Determine the [x, y] coordinate at the center of the cell enclosing the given text.  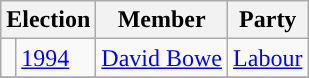
Labour [268, 58]
1994 [56, 58]
Member [162, 20]
Election [48, 20]
David Bowe [162, 58]
Party [268, 20]
